Determine the [x, y] coordinate at the center of the cell enclosing the given text.  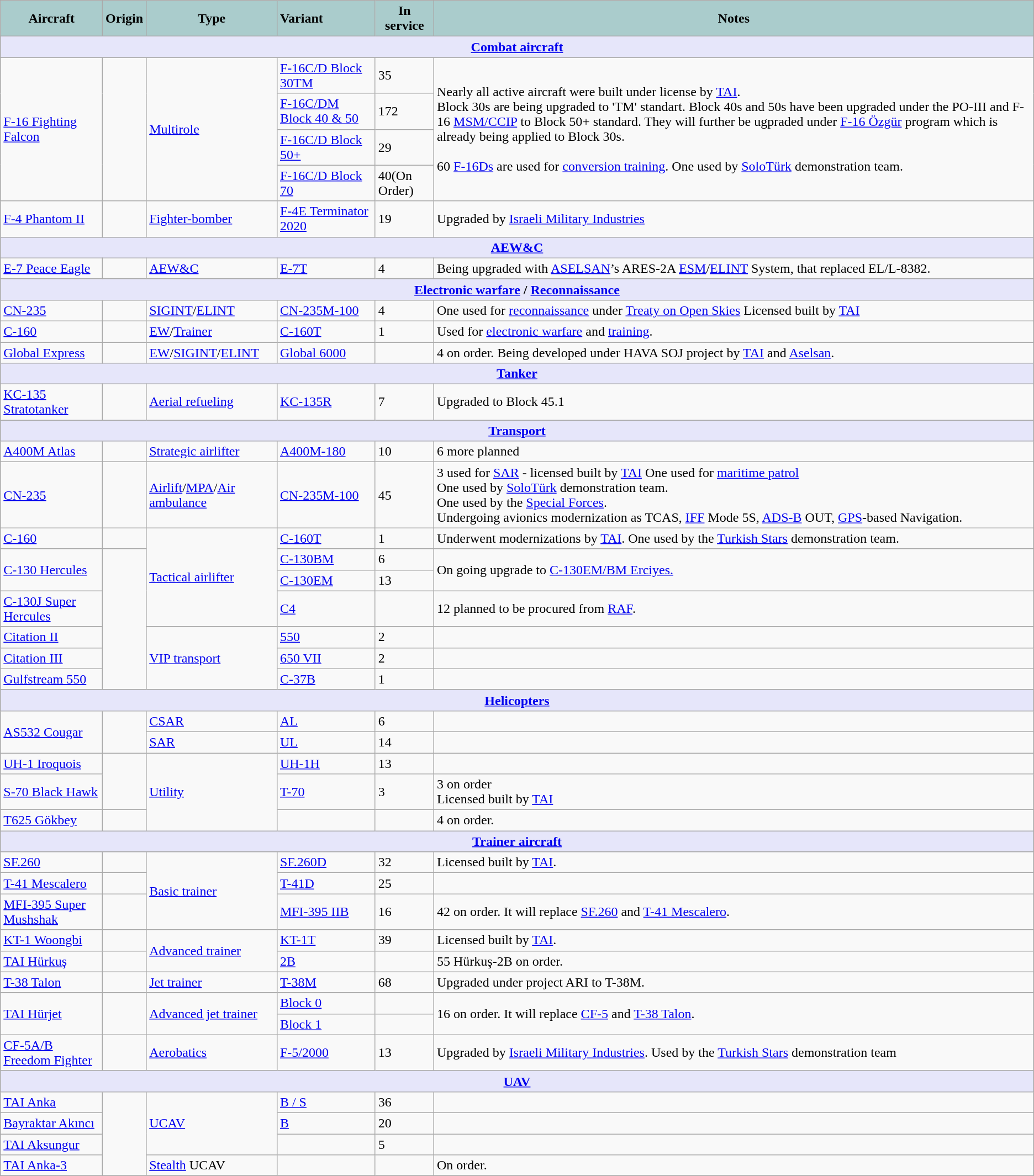
TAI Anka [52, 1102]
TAI Hürjet [52, 1014]
32 [404, 862]
68 [404, 982]
5 [404, 1145]
In service [404, 19]
F-16 Fighting Falcon [52, 129]
On order. [734, 1166]
EW/Trainer [212, 331]
16 on order. It will replace CF-5 and T-38 Talon. [734, 1014]
45 [404, 495]
Fighter-bomber [212, 219]
42 on order. It will replace SF.260 and T-41 Mescalero. [734, 912]
T-70 [326, 792]
Gulfstream 550 [52, 679]
Variant [326, 19]
Origin [125, 19]
C4 [326, 608]
2B [326, 961]
C-130J Super Hercules [52, 608]
F-4 Phantom II [52, 219]
Helicopters [517, 700]
F-16C/DM Block 40 & 50 [326, 112]
C-130BM [326, 559]
VIP transport [212, 658]
Global 6000 [326, 353]
Electronic warfare / Reconnaissance [517, 289]
F-16C/D Block 30TM [326, 75]
Used for electronic warfare and training. [734, 331]
SIGINT/ELINT [212, 310]
T-41D [326, 883]
Upgraded to Block 45.1 [734, 402]
7 [404, 402]
One used for reconnaissance under Treaty on Open Skies Licensed built by TAI [734, 310]
E-7T [326, 268]
KT-1 Woongbi [52, 940]
KC-135R [326, 402]
4 on order. [734, 820]
29 [404, 147]
Aircraft [52, 19]
20 [404, 1123]
F-16C/D Block 50+ [326, 147]
Upgraded by Israeli Military Industries. Used by the Turkish Stars demonstration team [734, 1052]
3 on orderLicensed built by TAI [734, 792]
Combat aircraft [517, 47]
Citation III [52, 658]
16 [404, 912]
A400M-180 [326, 452]
CSAR [212, 721]
3 [404, 792]
12 planned to be procured from RAF. [734, 608]
MFI-395 Super Mushshak [52, 912]
KT-1T [326, 940]
36 [404, 1102]
Trainer aircraft [517, 841]
UAV [517, 1081]
Advanced trainer [212, 951]
UCAV [212, 1123]
Bayraktar Akıncı [52, 1123]
Global Express [52, 353]
TAI Aksungur [52, 1145]
Multirole [212, 129]
Underwent modernizations by TAI. One used by the Turkish Stars demonstration team. [734, 538]
SF.260 [52, 862]
172 [404, 112]
SF.260D [326, 862]
650 VII [326, 658]
F-4E Terminator 2020 [326, 219]
AL [326, 721]
KC-135 Stratotanker [52, 402]
Block 0 [326, 1003]
T625 Gökbey [52, 820]
Upgraded by Israeli Military Industries [734, 219]
UH-1H [326, 764]
25 [404, 883]
SAR [212, 742]
39 [404, 940]
19 [404, 219]
A400M Atlas [52, 452]
AS532 Cougar [52, 732]
Advanced jet trainer [212, 1014]
14 [404, 742]
Aerial refueling [212, 402]
55 Hürkuş-2B on order. [734, 961]
Transport [517, 431]
UH-1 Iroquois [52, 764]
CF-5A/B Freedom Fighter [52, 1052]
T-41 Mescalero [52, 883]
550 [326, 637]
B / S [326, 1102]
TAI Hürkuş [52, 961]
E-7 Peace Eagle [52, 268]
MFI-395 IIB [326, 912]
Aerobatics [212, 1052]
Tactical airlifter [212, 578]
Block 1 [326, 1024]
T-38 Talon [52, 982]
40(On Order) [404, 183]
Type [212, 19]
S-70 Black Hawk [52, 792]
Utility [212, 792]
6 more planned [734, 452]
C-130 Hercules [52, 570]
4 on order. Being developed under HAVA SOJ project by TAI and Aselsan. [734, 353]
EW/SIGINT/ELINT [212, 353]
UL [326, 742]
C-130EM [326, 580]
Notes [734, 19]
Basic trainer [212, 891]
10 [404, 452]
Strategic airlifter [212, 452]
Airlift/MPA/Air ambulance [212, 495]
Upgraded under project ARI to T-38M. [734, 982]
F-5/2000 [326, 1052]
F-16C/D Block 70 [326, 183]
On going upgrade to C-130EM/BM Erciyes. [734, 570]
Being upgraded with ASELSAN’s ARES-2A ESM/ELINT System, that replaced EL/L-8382. [734, 268]
35 [404, 75]
TAI Anka-3 [52, 1166]
C-37B [326, 679]
B [326, 1123]
Tanker [517, 374]
Jet trainer [212, 982]
Citation II [52, 637]
Stealth UCAV [212, 1166]
T-38M [326, 982]
